Search for the cell housing the specified text and yield its (x, y) center coordinate. 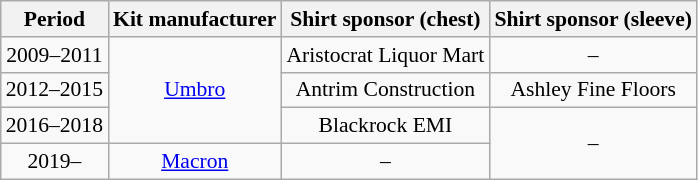
Shirt sponsor (sleeve) (593, 19)
Antrim Construction (385, 90)
Umbro (194, 90)
Blackrock EMI (385, 126)
Macron (194, 162)
Aristocrat Liquor Mart (385, 55)
Shirt sponsor (chest) (385, 19)
Ashley Fine Floors (593, 90)
2016–2018 (54, 126)
2012–2015 (54, 90)
2009–2011 (54, 55)
Kit manufacturer (194, 19)
2019– (54, 162)
Period (54, 19)
